From the cell containing the given text, extract its center point as (x, y) coordinate. 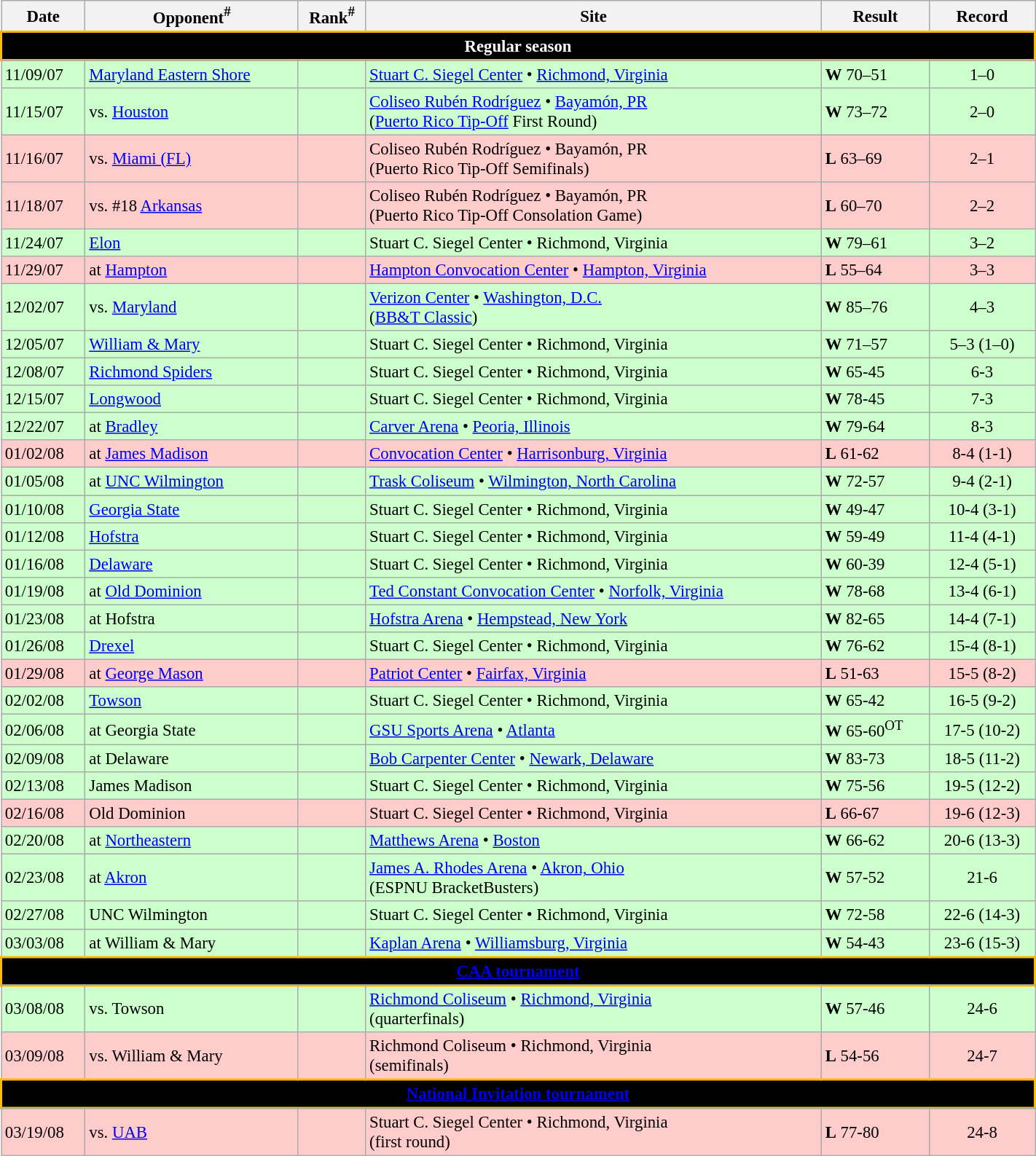
01/26/08 (44, 646)
Old Dominion (192, 814)
15-4 (8-1) (982, 646)
Ted Constant Convocation Center • Norfolk, Virginia (594, 591)
CAA tournament (519, 972)
Coliseo Rubén Rodríguez • Bayamón, PR(Puerto Rico Tip-Off Semifinals) (594, 159)
at James Madison (192, 454)
W 65-42 (875, 701)
W 79-64 (875, 427)
9-4 (2-1) (982, 481)
Patriot Center • Fairfax, Virginia (594, 673)
12/08/07 (44, 372)
at William & Mary (192, 943)
vs. Houston (192, 112)
20-6 (13-3) (982, 841)
03/09/08 (44, 1056)
2–0 (982, 112)
W 82-65 (875, 618)
at Delaware (192, 759)
L 54-56 (875, 1056)
22-6 (14-3) (982, 916)
14-4 (7-1) (982, 618)
vs. Maryland (192, 307)
6-3 (982, 372)
12/22/07 (44, 427)
11-4 (4-1) (982, 536)
01/23/08 (44, 618)
17-5 (10-2) (982, 729)
W 72-57 (875, 481)
02/16/08 (44, 814)
Bob Carpenter Center • Newark, Delaware (594, 759)
11/15/07 (44, 112)
L 77-80 (875, 1132)
W 65-45 (875, 372)
03/08/08 (44, 1010)
01/10/08 (44, 509)
19-6 (12-3) (982, 814)
Hofstra (192, 536)
02/27/08 (44, 916)
Towson (192, 701)
02/13/08 (44, 786)
W 85–76 (875, 307)
16-5 (9-2) (982, 701)
Site (594, 16)
12/15/07 (44, 399)
vs. UAB (192, 1132)
11/24/07 (44, 243)
03/03/08 (44, 943)
vs. Miami (FL) (192, 159)
W 57-52 (875, 878)
Longwood (192, 399)
L 61-62 (875, 454)
Hampton Convocation Center • Hampton, Virginia (594, 270)
Richmond Spiders (192, 372)
3–3 (982, 270)
Coliseo Rubén Rodríguez • Bayamón, PR(Puerto Rico Tip-Off First Round) (594, 112)
21-6 (982, 878)
2–1 (982, 159)
Matthews Arena • Boston (594, 841)
Delaware (192, 564)
10-4 (3-1) (982, 509)
Georgia State (192, 509)
24-8 (982, 1132)
L 63–69 (875, 159)
4–3 (982, 307)
W 75-56 (875, 786)
Regular season (519, 47)
W 60-39 (875, 564)
Richmond Coliseum • Richmond, Virginia(quarterfinals) (594, 1010)
L 55–64 (875, 270)
vs. William & Mary (192, 1056)
18-5 (11-2) (982, 759)
23-6 (15-3) (982, 943)
01/16/08 (44, 564)
Convocation Center • Harrisonburg, Virginia (594, 454)
W 73–72 (875, 112)
02/06/08 (44, 729)
at Georgia State (192, 729)
03/19/08 (44, 1132)
11/18/07 (44, 205)
Verizon Center • Washington, D.C.(BB&T Classic) (594, 307)
W 57-46 (875, 1010)
at Akron (192, 878)
11/09/07 (44, 74)
W 76-62 (875, 646)
Opponent# (192, 16)
W 70–51 (875, 74)
W 59-49 (875, 536)
24-6 (982, 1010)
8-3 (982, 427)
01/02/08 (44, 454)
11/16/07 (44, 159)
W 49-47 (875, 509)
Trask Coliseum • Wilmington, North Carolina (594, 481)
02/09/08 (44, 759)
W 83-73 (875, 759)
W 71–57 (875, 345)
Carver Arena • Peoria, Illinois (594, 427)
James A. Rhodes Arena • Akron, Ohio (ESPNU BracketBusters) (594, 878)
UNC Wilmington (192, 916)
12/05/07 (44, 345)
5–3 (1–0) (982, 345)
L 66-67 (875, 814)
01/05/08 (44, 481)
01/29/08 (44, 673)
National Invitation tournament (519, 1094)
02/02/08 (44, 701)
Coliseo Rubén Rodríguez • Bayamón, PR(Puerto Rico Tip-Off Consolation Game) (594, 205)
James Madison (192, 786)
at UNC Wilmington (192, 481)
24-7 (982, 1056)
W 65-60OT (875, 729)
Kaplan Arena • Williamsburg, Virginia (594, 943)
W 66-62 (875, 841)
W 78-45 (875, 399)
Drexel (192, 646)
Stuart C. Siegel Center • Richmond, Virginia(first round) (594, 1132)
2–2 (982, 205)
at Hampton (192, 270)
01/19/08 (44, 591)
15-5 (8-2) (982, 673)
8-4 (1-1) (982, 454)
13-4 (6-1) (982, 591)
1–0 (982, 74)
at Hofstra (192, 618)
Elon (192, 243)
at Northeastern (192, 841)
12-4 (5-1) (982, 564)
Maryland Eastern Shore (192, 74)
01/12/08 (44, 536)
Hofstra Arena • Hempstead, New York (594, 618)
Result (875, 16)
11/29/07 (44, 270)
W 72-58 (875, 916)
at Old Dominion (192, 591)
Richmond Coliseum • Richmond, Virginia(semifinals) (594, 1056)
02/23/08 (44, 878)
GSU Sports Arena • Atlanta (594, 729)
7-3 (982, 399)
William & Mary (192, 345)
vs. #18 Arkansas (192, 205)
vs. Towson (192, 1010)
W 78-68 (875, 591)
W 79–61 (875, 243)
at Bradley (192, 427)
L 60–70 (875, 205)
W 54-43 (875, 943)
Rank# (331, 16)
3–2 (982, 243)
19-5 (12-2) (982, 786)
Record (982, 16)
L 51-63 (875, 673)
Date (44, 16)
02/20/08 (44, 841)
12/02/07 (44, 307)
at George Mason (192, 673)
